Return the [x, y] coordinate for the center point of the cell that contains the specified text.  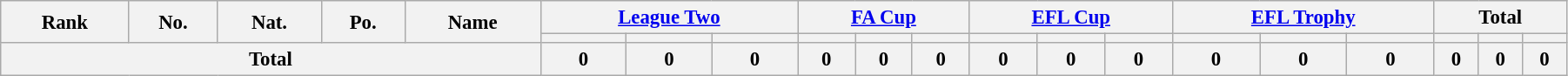
No. [173, 22]
EFL Cup [1070, 17]
EFL Trophy [1303, 17]
League Two [669, 17]
Po. [363, 22]
FA Cup [884, 17]
Rank [64, 22]
Nat. [270, 22]
Name [472, 22]
